Search for the cell housing the specified text and yield its [X, Y] center coordinate. 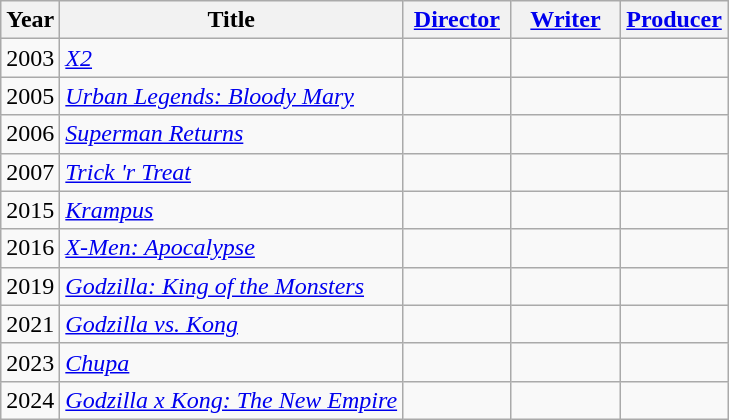
2019 [30, 286]
2003 [30, 58]
2021 [30, 324]
2006 [30, 134]
Year [30, 20]
2024 [30, 400]
Godzilla vs. Kong [232, 324]
Urban Legends: Bloody Mary [232, 96]
2016 [30, 248]
Trick 'r Treat [232, 172]
2005 [30, 96]
Godzilla: King of the Monsters [232, 286]
Title [232, 20]
X2 [232, 58]
Director [458, 20]
Chupa [232, 362]
2023 [30, 362]
2007 [30, 172]
Godzilla x Kong: The New Empire [232, 400]
2015 [30, 210]
Writer [566, 20]
Superman Returns [232, 134]
X-Men: Apocalypse [232, 248]
Producer [674, 20]
Krampus [232, 210]
